Find where the given text appears and provide that cell's center as (X, Y) coordinate. 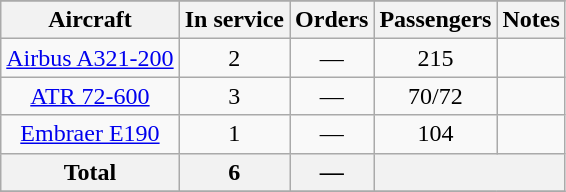
215 (436, 58)
104 (436, 134)
Airbus A321-200 (90, 58)
2 (234, 58)
Passengers (436, 20)
1 (234, 134)
Aircraft (90, 20)
70/72 (436, 96)
6 (234, 172)
ATR 72-600 (90, 96)
Notes (531, 20)
Total (90, 172)
3 (234, 96)
Orders (332, 20)
Embraer E190 (90, 134)
In service (234, 20)
